Detect which cell encompasses the target text, then output its [x, y] center coordinate. 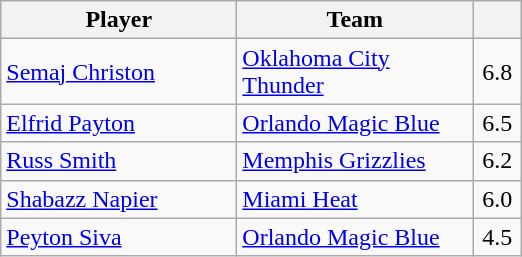
Shabazz Napier [119, 199]
4.5 [498, 237]
Elfrid Payton [119, 123]
6.2 [498, 161]
Memphis Grizzlies [355, 161]
Oklahoma City Thunder [355, 72]
Player [119, 20]
6.5 [498, 123]
Team [355, 20]
Miami Heat [355, 199]
6.0 [498, 199]
6.8 [498, 72]
Semaj Christon [119, 72]
Russ Smith [119, 161]
Peyton Siva [119, 237]
